From the cell containing the given text, extract its center point as [X, Y] coordinate. 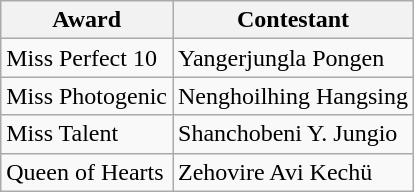
Miss Photogenic [87, 96]
Contestant [292, 20]
Award [87, 20]
Zehovire Avi Kechü [292, 172]
Miss Perfect 10 [87, 58]
Miss Talent [87, 134]
Yangerjungla Pongen [292, 58]
Shanchobeni Y. Jungio [292, 134]
Nenghoilhing Hangsing [292, 96]
Queen of Hearts [87, 172]
